Locate the cell with the specified text and output its [x, y] center coordinate. 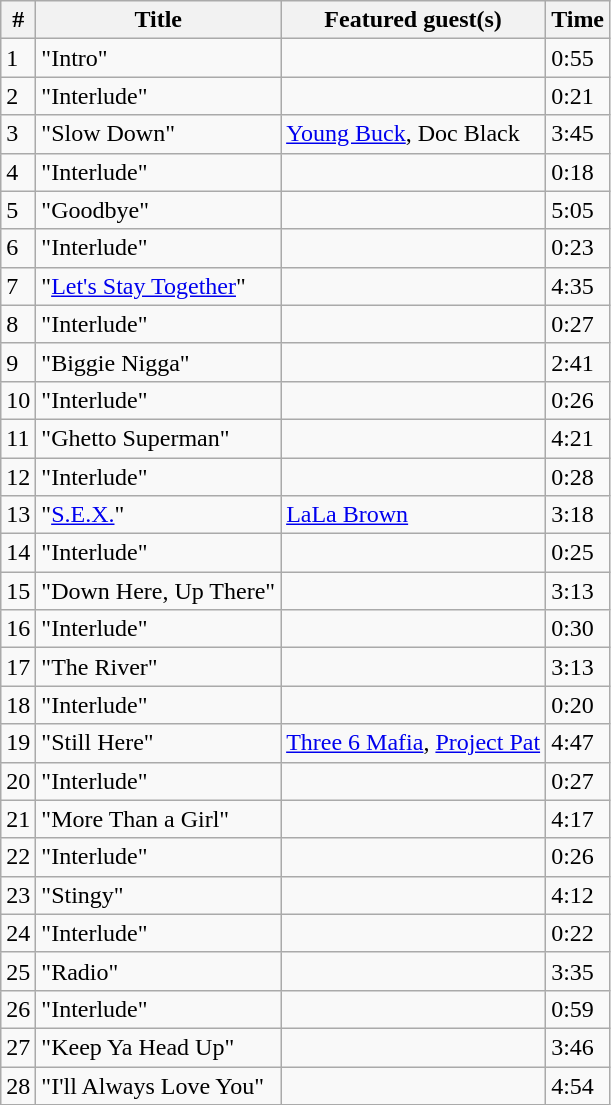
# [18, 20]
Title [158, 20]
3:18 [578, 515]
4:35 [578, 286]
0:55 [578, 58]
27 [18, 1047]
17 [18, 667]
16 [18, 629]
8 [18, 324]
6 [18, 248]
"Stingy" [158, 895]
"Still Here" [158, 743]
Featured guest(s) [414, 20]
3:45 [578, 134]
19 [18, 743]
3:35 [578, 971]
25 [18, 971]
"Ghetto Superman" [158, 438]
1 [18, 58]
"Goodbye" [158, 210]
20 [18, 781]
"I'll Always Love You" [158, 1085]
26 [18, 1009]
0:18 [578, 172]
11 [18, 438]
4:17 [578, 819]
7 [18, 286]
5:05 [578, 210]
0:22 [578, 933]
"Biggie Nigga" [158, 362]
3:46 [578, 1047]
24 [18, 933]
"Down Here, Up There" [158, 591]
"Intro" [158, 58]
0:23 [578, 248]
14 [18, 553]
2:41 [578, 362]
0:30 [578, 629]
3 [18, 134]
"More Than a Girl" [158, 819]
LaLa Brown [414, 515]
"Let's Stay Together" [158, 286]
"Radio" [158, 971]
2 [18, 96]
0:20 [578, 705]
Time [578, 20]
4:12 [578, 895]
Young Buck, Doc Black [414, 134]
4:54 [578, 1085]
15 [18, 591]
"S.E.X." [158, 515]
12 [18, 477]
4:47 [578, 743]
0:59 [578, 1009]
0:25 [578, 553]
4:21 [578, 438]
"Keep Ya Head Up" [158, 1047]
Three 6 Mafia, Project Pat [414, 743]
4 [18, 172]
18 [18, 705]
0:28 [578, 477]
10 [18, 400]
28 [18, 1085]
13 [18, 515]
"The River" [158, 667]
0:21 [578, 96]
9 [18, 362]
"Slow Down" [158, 134]
22 [18, 857]
21 [18, 819]
5 [18, 210]
23 [18, 895]
